Detect which cell encompasses the target text, then output its [X, Y] center coordinate. 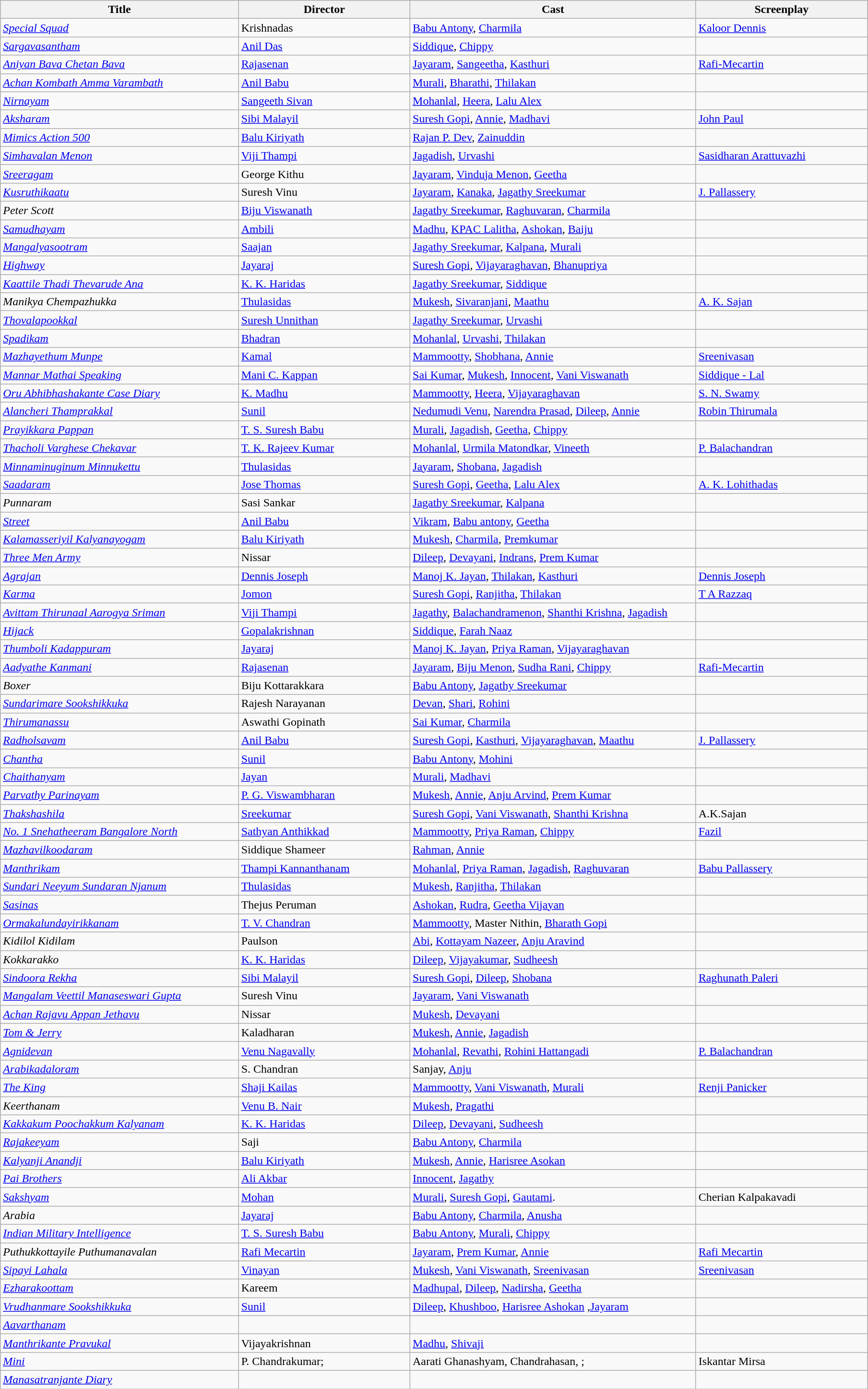
Kareem [324, 1288]
Shaji Kailas [324, 1087]
Arabikadaloram [119, 1069]
Jayaram, Prem Kumar, Annie [553, 1252]
Sanjay, Anju [553, 1069]
Dileep, Vijayakumar, Sudheesh [553, 959]
Jagadish, Urvashi [553, 156]
Jayaram, Shobana, Jagadish [553, 466]
Mukesh, Vani Viswanath, Sreenivasan [553, 1270]
Sangeeth Sivan [324, 101]
Mohanlal, Revathi, Rohini Hattangadi [553, 1051]
No. 1 Snehatheeram Bangalore North [119, 832]
Ormakalundayirikkanam [119, 923]
Murali, Madhavi [553, 777]
Mohanlal, Heera, Lalu Alex [553, 101]
Kaladharan [324, 1032]
Kalyanji Anandji [119, 1161]
Sai Kumar, Mukesh, Innocent, Vani Viswanath [553, 375]
Oru Abhibhashakante Case Diary [119, 393]
Suresh Gopi, Vani Viswanath, Shanthi Krishna [553, 814]
Director [324, 10]
Vinayan [324, 1270]
Sundarimare Sookshikkuka [119, 704]
Murali, Jagadish, Geetha, Chippy [553, 430]
Mohanlal, Priya Raman, Jagadish, Raghuvaran [553, 868]
T. K. Rajeev Kumar [324, 448]
Rajan P. Dev, Zainuddin [553, 137]
George Kithu [324, 174]
Kalamasseriyil Kalyanayogam [119, 539]
Siddique Shameer [324, 850]
Suresh Unnithan [324, 320]
Sasinas [119, 905]
Krishnadas [324, 28]
Special Squad [119, 28]
Mohanlal, Urmila Matondkar, Vineeth [553, 448]
Aarati Ghanashyam, Chandrahasan, ; [553, 1361]
Babu Pallassery [781, 868]
Manasatranjante Diary [119, 1379]
Street [119, 521]
Mukesh, Pragathi [553, 1105]
Fazil [781, 832]
Mammootty, Vani Viswanath, Murali [553, 1087]
Parvathy Parinayam [119, 795]
Mangalam Veettil Manaseswari Gupta [119, 996]
Kakkakum Poochakkum Kalyanam [119, 1124]
Hijack [119, 631]
Biju Kottarakkara [324, 685]
Sasi Sankar [324, 503]
Ambili [324, 229]
Madhu, Shivaji [553, 1343]
Keerthanam [119, 1105]
Mazhayethum Munpe [119, 357]
Sargavasantham [119, 46]
Manthrikam [119, 868]
Jagathy Sreekumar, Urvashi [553, 320]
A. K. Sajan [781, 302]
Suresh Gopi, Vijayaraghavan, Bhanupriya [553, 265]
Aadyathe Kanmani [119, 667]
Saajan [324, 247]
Sreekumar [324, 814]
Dileep, Devayani, Indrans, Prem Kumar [553, 558]
Madhupal, Dileep, Nadirsha, Geetha [553, 1288]
A. K. Lohithadas [781, 484]
Mammootty, Priya Raman, Chippy [553, 832]
Babu Antony, Charmila, Anusha [553, 1215]
Jayan [324, 777]
Mukesh, Devayani [553, 1014]
Mohanlal, Urvashi, Thilakan [553, 338]
Jagathy Sreekumar, Kalpana [553, 503]
Vikram, Babu antony, Geetha [553, 521]
Siddique, Chippy [553, 46]
Jayaram, Vinduja Menon, Geetha [553, 174]
Kamal [324, 357]
Innocent, Jagathy [553, 1179]
P. G. Viswambharan [324, 795]
Thampi Kannanthanam [324, 868]
Mannar Mathai Speaking [119, 375]
Thejus Peruman [324, 905]
Sindoora Rekha [119, 978]
Mukesh, Annie, Harisree Asokan [553, 1161]
Suresh Gopi, Ranjitha, Thilakan [553, 594]
Achan Kombath Amma Varambath [119, 83]
Spadikam [119, 338]
Jagathy Sreekumar, Raghuvaran, Charmila [553, 210]
Abi, Kottayam Nazeer, Anju Aravind [553, 941]
Pai Brothers [119, 1179]
Indian Military Intelligence [119, 1233]
Sakshyam [119, 1197]
Cast [553, 10]
Mukesh, Sivaranjani, Maathu [553, 302]
Achan Rajavu Appan Jethavu [119, 1014]
Suresh Gopi, Geetha, Lalu Alex [553, 484]
Thovalapookkal [119, 320]
Nirnayam [119, 101]
Babu Antony, Mohini [553, 758]
Nedumudi Venu, Narendra Prasad, Dileep, Annie [553, 411]
Thumboli Kadappuram [119, 649]
Ali Akbar [324, 1179]
Boxer [119, 685]
Sreeragam [119, 174]
Three Men Army [119, 558]
Bhadran [324, 338]
Screenplay [781, 10]
Samudhayam [119, 229]
K. Madhu [324, 393]
Sathyan Anthikkad [324, 832]
T A Razzaq [781, 594]
Dileep, Devayani, Sudheesh [553, 1124]
Jagathy Sreekumar, Siddique [553, 284]
Jomon [324, 594]
Iskantar Mirsa [781, 1361]
The King [119, 1087]
Murali, Bharathi, Thilakan [553, 83]
Mohan [324, 1197]
Sipayi Lahala [119, 1270]
Aavarthanam [119, 1325]
Vrudhanmare Sookshikkuka [119, 1306]
Mammootty, Master Nithin, Bharath Gopi [553, 923]
Paulson [324, 941]
Manikya Chempazhukka [119, 302]
S. Chandran [324, 1069]
Ashokan, Rudra, Geetha Vijayan [553, 905]
Simhavalan Menon [119, 156]
Punnaram [119, 503]
Jose Thomas [324, 484]
Mukesh, Charmila, Premkumar [553, 539]
Jayaram, Kanaka, Jagathy Sreekumar [553, 192]
Jayaram, Biju Menon, Sudha Rani, Chippy [553, 667]
Puthukkottayile Puthumanavalan [119, 1252]
Manoj K. Jayan, Priya Raman, Vijayaraghavan [553, 649]
Gopalakrishnan [324, 631]
Mukesh, Annie, Anju Arvind, Prem Kumar [553, 795]
Saji [324, 1142]
Ezharakoottam [119, 1288]
T. V. Chandran [324, 923]
Kidilol Kidilam [119, 941]
Kaloor Dennis [781, 28]
Suresh Gopi, Kasthuri, Vijayaraghavan, Maathu [553, 740]
Agrajan [119, 576]
Siddique - Lal [781, 375]
Rajesh Narayanan [324, 704]
Mukesh, Ranjitha, Thilakan [553, 886]
Tom & Jerry [119, 1032]
Sai Kumar, Charmila [553, 722]
Thacholi Varghese Chekavar [119, 448]
Mammootty, Heera, Vijayaraghavan [553, 393]
Alancheri Thamprakkal [119, 411]
Manoj K. Jayan, Thilakan, Kasthuri [553, 576]
Radholsavam [119, 740]
Aswathi Gopinath [324, 722]
Agnidevan [119, 1051]
Venu Nagavally [324, 1051]
Jayaram, Sangeetha, Kasthuri [553, 64]
Vijayakrishnan [324, 1343]
Madhu, KPAC Lalitha, Ashokan, Baiju [553, 229]
Jayaram, Vani Viswanath [553, 996]
Thakshashila [119, 814]
Jagathy, Balachandramenon, Shanthi Krishna, Jagadish [553, 612]
Biju Viswanath [324, 210]
Chantha [119, 758]
S. N. Swamy [781, 393]
Minnaminuginum Minnukettu [119, 466]
Murali, Suresh Gopi, Gautami. [553, 1197]
A.K.Sajan [781, 814]
Highway [119, 265]
Renji Panicker [781, 1087]
Babu Antony, Murali, Chippy [553, 1233]
John Paul [781, 119]
Arabia [119, 1215]
Devan, Shari, Rohini [553, 704]
Dileep, Khushboo, Harisree Ashokan ,Jayaram [553, 1306]
Saadaram [119, 484]
Chaithanyam [119, 777]
Robin Thirumala [781, 411]
Rahman, Annie [553, 850]
Title [119, 10]
Mani C. Kappan [324, 375]
Kaattile Thadi Thevarude Ana [119, 284]
Mammootty, Shobhana, Annie [553, 357]
Babu Antony, Jagathy Sreekumar [553, 685]
Sasidharan Arattuvazhi [781, 156]
Raghunath Paleri [781, 978]
Aksharam [119, 119]
Kokkarakko [119, 959]
Venu B. Nair [324, 1105]
Anil Das [324, 46]
Manthrikante Pravukal [119, 1343]
Siddique, Farah Naaz [553, 631]
Cherian Kalpakavadi [781, 1197]
Suresh Gopi, Dileep, Shobana [553, 978]
Mimics Action 500 [119, 137]
Sundari Neeyum Sundaran Njanum [119, 886]
Prayikkara Pappan [119, 430]
Suresh Gopi, Annie, Madhavi [553, 119]
Jagathy Sreekumar, Kalpana, Murali [553, 247]
Kusruthikaatu [119, 192]
Mini [119, 1361]
Mangalyasootram [119, 247]
Peter Scott [119, 210]
Thirumanassu [119, 722]
Mazhavilkoodaram [119, 850]
Rajakeeyam [119, 1142]
Avittam Thirunaal Aarogya Sriman [119, 612]
Karma [119, 594]
P. Chandrakumar; [324, 1361]
Mukesh, Annie, Jagadish [553, 1032]
Aniyan Bava Chetan Bava [119, 64]
